For the text-containing cell, return its midpoint in [X, Y] coordinate format. 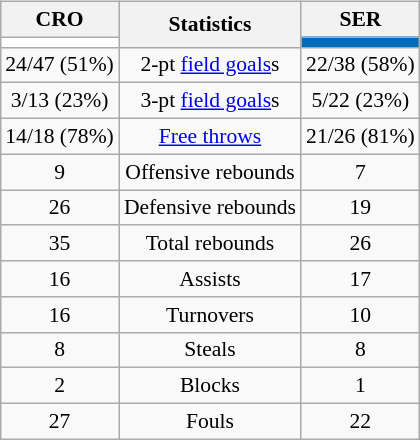
21/26 (81%) [360, 136]
19 [360, 208]
24/47 (51%) [60, 65]
Statistics [210, 24]
17 [360, 279]
2-pt field goalss [210, 65]
Assists [210, 279]
Offensive rebounds [210, 172]
22/38 (58%) [360, 65]
2 [60, 386]
CRO [60, 19]
22 [360, 421]
7 [360, 172]
Steals [210, 350]
Turnovers [210, 314]
Defensive rebounds [210, 208]
14/18 (78%) [60, 136]
3-pt field goalss [210, 101]
9 [60, 172]
35 [60, 243]
27 [60, 421]
1 [360, 386]
Total rebounds [210, 243]
Blocks [210, 386]
SER [360, 19]
5/22 (23%) [360, 101]
10 [360, 314]
Fouls [210, 421]
Free throws [210, 136]
3/13 (23%) [60, 101]
